Search for the cell housing the specified text and yield its [X, Y] center coordinate. 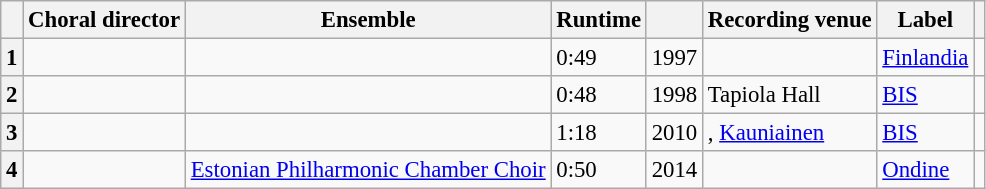
4 [12, 170]
Finlandia [926, 58]
2010 [674, 133]
Tapiola Hall [789, 95]
1997 [674, 58]
2014 [674, 170]
Ensemble [368, 20]
1998 [674, 95]
0:48 [598, 95]
0:49 [598, 58]
Recording venue [789, 20]
2 [12, 95]
Choral director [104, 20]
Runtime [598, 20]
1 [12, 58]
Label [926, 20]
1:18 [598, 133]
, Kauniainen [789, 133]
0:50 [598, 170]
Estonian Philharmonic Chamber Choir [368, 170]
Ondine [926, 170]
3 [12, 133]
